Output the (X, Y) coordinate of the center of the cell containing the given text.  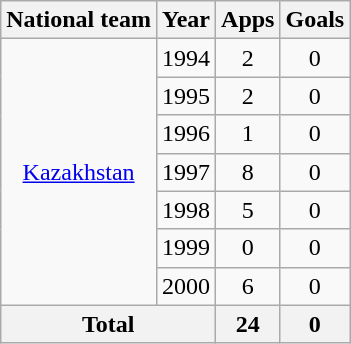
5 (248, 210)
6 (248, 286)
Year (186, 20)
24 (248, 324)
1997 (186, 172)
2000 (186, 286)
8 (248, 172)
National team (79, 20)
Goals (315, 20)
Apps (248, 20)
1 (248, 134)
1999 (186, 248)
1995 (186, 96)
1998 (186, 210)
Total (108, 324)
1996 (186, 134)
1994 (186, 58)
Kazakhstan (79, 172)
